Output the [x, y] coordinate of the center of the cell containing the given text.  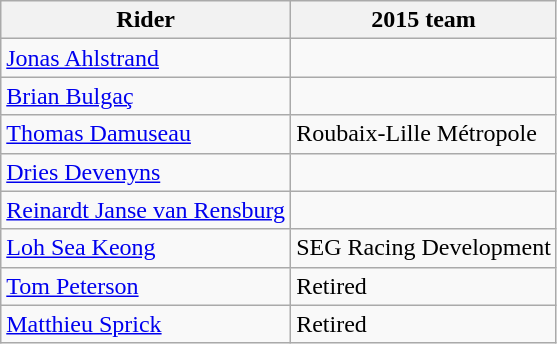
Tom Peterson [146, 286]
Brian Bulgaç [146, 96]
Roubaix-Lille Métropole [424, 134]
2015 team [424, 20]
Thomas Damuseau [146, 134]
Matthieu Sprick [146, 324]
SEG Racing Development [424, 248]
Loh Sea Keong [146, 248]
Reinardt Janse van Rensburg [146, 210]
Rider [146, 20]
Dries Devenyns [146, 172]
Jonas Ahlstrand [146, 58]
